For the text-containing cell, return its midpoint in [x, y] coordinate format. 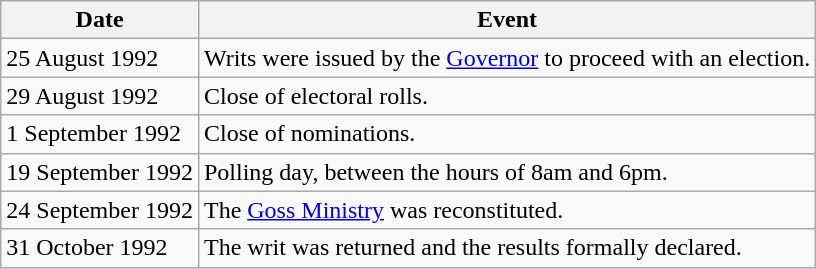
Close of nominations. [506, 134]
Writs were issued by the Governor to proceed with an election. [506, 58]
The Goss Ministry was reconstituted. [506, 210]
29 August 1992 [100, 96]
Close of electoral rolls. [506, 96]
The writ was returned and the results formally declared. [506, 248]
Event [506, 20]
31 October 1992 [100, 248]
24 September 1992 [100, 210]
19 September 1992 [100, 172]
25 August 1992 [100, 58]
Polling day, between the hours of 8am and 6pm. [506, 172]
Date [100, 20]
1 September 1992 [100, 134]
